Pinpoint the cell where the given text exists, returning its [x, y] midpoint coordinate. 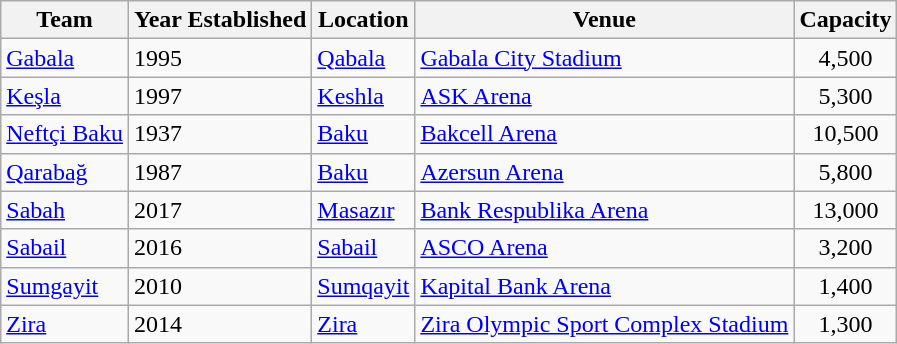
5,800 [846, 172]
Bakcell Arena [604, 134]
Team [65, 20]
Gabala [65, 58]
Zira Olympic Sport Complex Stadium [604, 324]
10,500 [846, 134]
Sumqayit [364, 286]
1997 [220, 96]
Venue [604, 20]
Sabah [65, 210]
Neftçi Baku [65, 134]
Qarabağ [65, 172]
Bank Respublika Arena [604, 210]
ASK Arena [604, 96]
5,300 [846, 96]
Sumgayit [65, 286]
Location [364, 20]
2016 [220, 248]
Keshla [364, 96]
ASCO Arena [604, 248]
Gabala City Stadium [604, 58]
4,500 [846, 58]
Keşla [65, 96]
2014 [220, 324]
1,300 [846, 324]
1,400 [846, 286]
2017 [220, 210]
2010 [220, 286]
3,200 [846, 248]
Masazır [364, 210]
1995 [220, 58]
13,000 [846, 210]
Capacity [846, 20]
Qabala [364, 58]
1987 [220, 172]
Kapital Bank Arena [604, 286]
Year Established [220, 20]
1937 [220, 134]
Azersun Arena [604, 172]
